Output the (X, Y) coordinate of the center of the cell containing the given text.  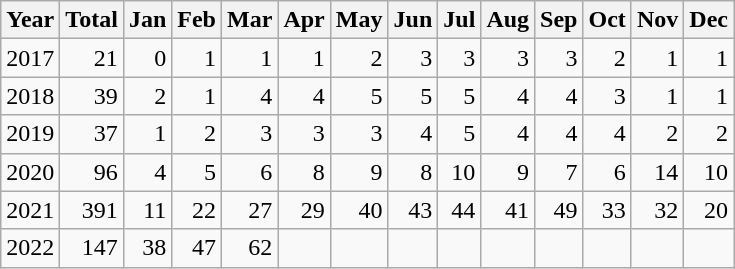
32 (657, 210)
47 (197, 248)
2021 (30, 210)
33 (607, 210)
Feb (197, 20)
Mar (250, 20)
Sep (559, 20)
29 (304, 210)
2017 (30, 58)
Year (30, 20)
147 (92, 248)
41 (508, 210)
20 (709, 210)
44 (460, 210)
Jan (147, 20)
7 (559, 172)
2018 (30, 96)
37 (92, 134)
391 (92, 210)
22 (197, 210)
38 (147, 248)
2019 (30, 134)
Dec (709, 20)
62 (250, 248)
2020 (30, 172)
Jul (460, 20)
14 (657, 172)
May (359, 20)
Nov (657, 20)
39 (92, 96)
Jun (413, 20)
49 (559, 210)
2022 (30, 248)
Apr (304, 20)
27 (250, 210)
43 (413, 210)
96 (92, 172)
Aug (508, 20)
0 (147, 58)
11 (147, 210)
Oct (607, 20)
40 (359, 210)
21 (92, 58)
Total (92, 20)
